Output the (X, Y) coordinate of the center of the cell containing the given text.  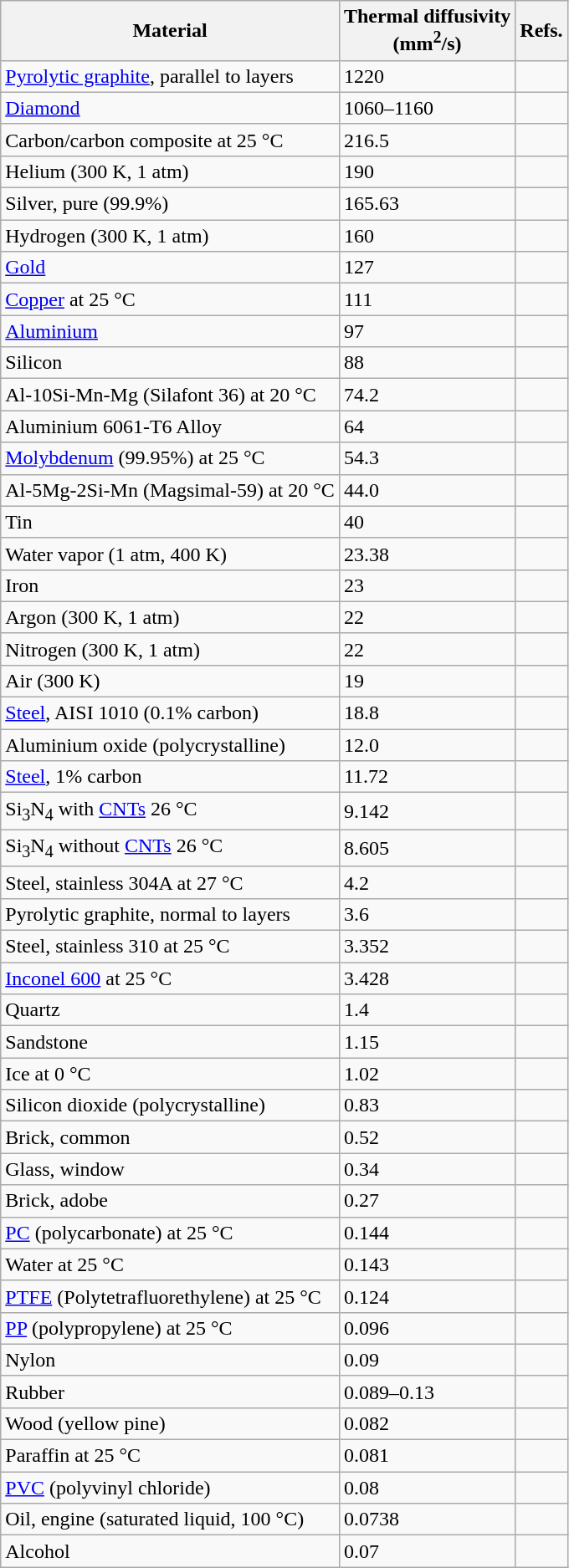
111 (427, 299)
Thermal diffusivity(mm2/s) (427, 31)
64 (427, 426)
Nitrogen (300 K, 1 atm) (171, 649)
8.605 (427, 848)
PC (polycarbonate) at 25 °C (171, 1233)
Quartz (171, 1010)
PP (polypropylene) at 25 °C (171, 1328)
11.72 (427, 777)
Hydrogen (300 K, 1 atm) (171, 236)
216.5 (427, 140)
Oil, engine (saturated liquid, 100 °C) (171, 1519)
18.8 (427, 713)
Alcohol (171, 1551)
0.83 (427, 1106)
Carbon/carbon composite at 25 °C (171, 140)
Ice at 0 °C (171, 1074)
97 (427, 331)
Silicon (171, 363)
Tin (171, 522)
3.6 (427, 914)
1060–1160 (427, 108)
127 (427, 268)
0.143 (427, 1264)
Rubber (171, 1392)
9.142 (427, 811)
Steel, stainless 310 at 25 °C (171, 947)
Aluminium (171, 331)
4.2 (427, 882)
Steel, 1% carbon (171, 777)
Gold (171, 268)
Silicon dioxide (polycrystalline) (171, 1106)
0.144 (427, 1233)
Glass, window (171, 1169)
Pyrolytic graphite, normal to layers (171, 914)
19 (427, 681)
Inconel 600 at 25 °C (171, 978)
Brick, adobe (171, 1201)
0.096 (427, 1328)
Air (300 K) (171, 681)
Silver, pure (99.9%) (171, 204)
Paraffin at 25 °C (171, 1456)
Helium (300 K, 1 atm) (171, 171)
23.38 (427, 554)
1.02 (427, 1074)
Water vapor (1 atm, 400 K) (171, 554)
PTFE (Polytetrafluorethylene) at 25 °C (171, 1296)
Steel, AISI 1010 (0.1% carbon) (171, 713)
Si3N4 with CNTs 26 °C (171, 811)
0.08 (427, 1488)
88 (427, 363)
Iron (171, 585)
44.0 (427, 490)
165.63 (427, 204)
190 (427, 171)
Al-10Si-Mn-Mg (Silafont 36) at 20 °C (171, 395)
40 (427, 522)
0.34 (427, 1169)
Aluminium 6061-T6 Alloy (171, 426)
1.15 (427, 1042)
1.4 (427, 1010)
Diamond (171, 108)
54.3 (427, 458)
0.09 (427, 1360)
PVC (polyvinyl chloride) (171, 1488)
Molybdenum (99.95%) at 25 °C (171, 458)
3.428 (427, 978)
Aluminium oxide (polycrystalline) (171, 745)
Argon (300 K, 1 atm) (171, 617)
3.352 (427, 947)
1220 (427, 76)
0.27 (427, 1201)
0.124 (427, 1296)
Steel, stainless 304A at 27 °C (171, 882)
Copper at 25 °C (171, 299)
23 (427, 585)
Refs. (541, 31)
160 (427, 236)
Wood (yellow pine) (171, 1423)
Si3N4 without CNTs 26 °C (171, 848)
Pyrolytic graphite, parallel to layers (171, 76)
12.0 (427, 745)
0.082 (427, 1423)
0.089–0.13 (427, 1392)
0.081 (427, 1456)
Material (171, 31)
0.52 (427, 1137)
Sandstone (171, 1042)
Al-5Mg-2Si-Mn (Magsimal-59) at 20 °C (171, 490)
Water at 25 °C (171, 1264)
0.0738 (427, 1519)
74.2 (427, 395)
Nylon (171, 1360)
Brick, common (171, 1137)
0.07 (427, 1551)
